Return the [x, y] coordinate for the center point of the cell that contains the specified text.  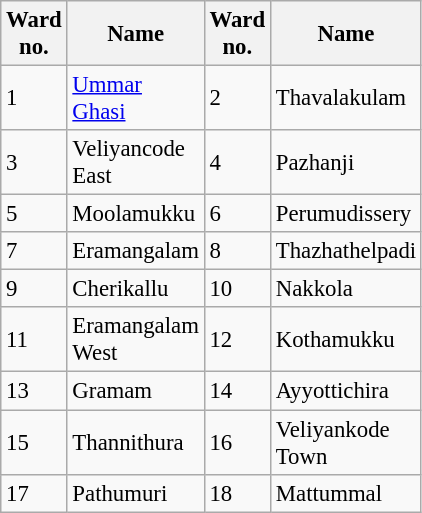
Gramam [136, 391]
11 [34, 340]
Pazhanji [346, 162]
14 [237, 391]
Veliyancode East [136, 162]
Kothamukku [346, 340]
3 [34, 162]
17 [34, 493]
Thavalakulam [346, 98]
Thannithura [136, 442]
7 [34, 251]
Mattummal [346, 493]
10 [237, 289]
5 [34, 214]
Cherikallu [136, 289]
Eramangalam West [136, 340]
Veliyankode Town [346, 442]
18 [237, 493]
1 [34, 98]
8 [237, 251]
2 [237, 98]
13 [34, 391]
16 [237, 442]
Moolamukku [136, 214]
6 [237, 214]
Pathumuri [136, 493]
15 [34, 442]
Ayyottichira [346, 391]
4 [237, 162]
9 [34, 289]
Nakkola [346, 289]
Eramangalam [136, 251]
Perumudissery [346, 214]
Ummar Ghasi [136, 98]
Thazhathelpadi [346, 251]
12 [237, 340]
